From the cell containing the given text, extract its center point as [X, Y] coordinate. 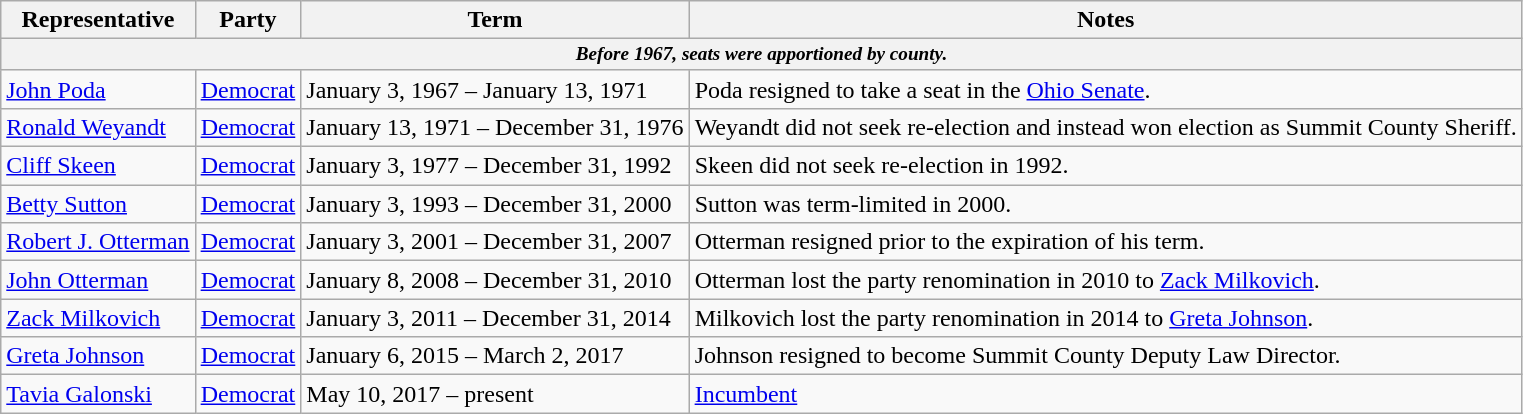
Representative [98, 20]
Otterman lost the party renomination in 2010 to Zack Milkovich. [1106, 280]
January 3, 2001 – December 31, 2007 [495, 242]
Before 1967, seats were apportioned by county. [762, 55]
Notes [1106, 20]
Party [248, 20]
Johnson resigned to become Summit County Deputy Law Director. [1106, 356]
Weyandt did not seek re-election and instead won election as Summit County Sheriff. [1106, 128]
John Poda [98, 89]
May 10, 2017 – present [495, 394]
Otterman resigned prior to the expiration of his term. [1106, 242]
January 3, 1977 – December 31, 1992 [495, 166]
Greta Johnson [98, 356]
January 3, 1993 – December 31, 2000 [495, 204]
Poda resigned to take a seat in the Ohio Senate. [1106, 89]
Cliff Skeen [98, 166]
January 8, 2008 – December 31, 2010 [495, 280]
Tavia Galonski [98, 394]
Milkovich lost the party renomination in 2014 to Greta Johnson. [1106, 318]
Incumbent [1106, 394]
Zack Milkovich [98, 318]
January 13, 1971 – December 31, 1976 [495, 128]
Betty Sutton [98, 204]
Robert J. Otterman [98, 242]
Ronald Weyandt [98, 128]
January 3, 1967 – January 13, 1971 [495, 89]
John Otterman [98, 280]
Sutton was term-limited in 2000. [1106, 204]
January 3, 2011 – December 31, 2014 [495, 318]
January 6, 2015 – March 2, 2017 [495, 356]
Term [495, 20]
Skeen did not seek re-election in 1992. [1106, 166]
